Search for the cell housing the specified text and yield its (X, Y) center coordinate. 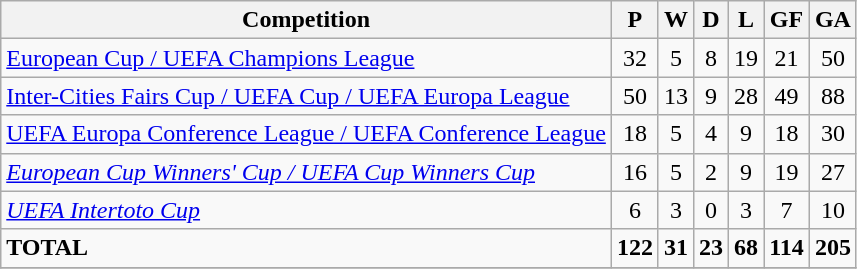
30 (832, 134)
13 (676, 96)
0 (710, 210)
88 (832, 96)
Competition (306, 20)
122 (634, 248)
205 (832, 248)
8 (710, 58)
27 (832, 172)
114 (787, 248)
7 (787, 210)
16 (634, 172)
6 (634, 210)
23 (710, 248)
10 (832, 210)
European Cup / UEFA Champions League (306, 58)
28 (746, 96)
49 (787, 96)
31 (676, 248)
UEFA Europa Conference League / UEFA Conference League (306, 134)
21 (787, 58)
GA (832, 20)
W (676, 20)
P (634, 20)
2 (710, 172)
Inter-Cities Fairs Cup / UEFA Cup / UEFA Europa League (306, 96)
TOTAL (306, 248)
4 (710, 134)
GF (787, 20)
D (710, 20)
68 (746, 248)
L (746, 20)
UEFA Intertoto Cup (306, 210)
32 (634, 58)
European Cup Winners' Cup / UEFA Cup Winners Cup (306, 172)
